For the text-containing cell, return its midpoint in (x, y) coordinate format. 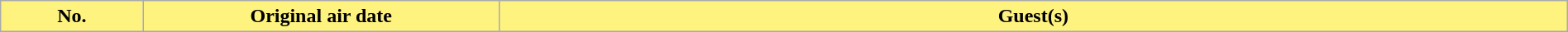
Original air date (321, 16)
Guest(s) (1034, 16)
No. (72, 16)
